Identify which cell holds the provided text, then report its (X, Y) central coordinate. 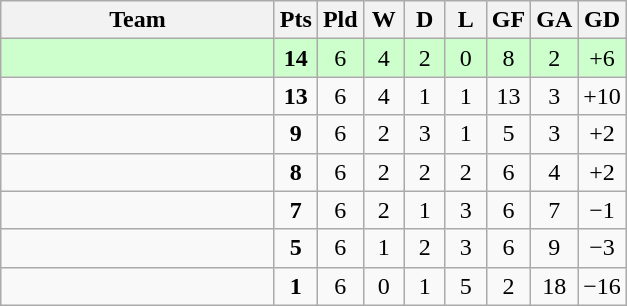
D (424, 20)
GD (602, 20)
+6 (602, 58)
Pts (296, 20)
Pld (340, 20)
GF (508, 20)
14 (296, 58)
GA (554, 20)
−1 (602, 210)
+10 (602, 96)
18 (554, 286)
W (384, 20)
Team (138, 20)
−16 (602, 286)
L (466, 20)
−3 (602, 248)
